Identify which cell holds the provided text, then report its (X, Y) central coordinate. 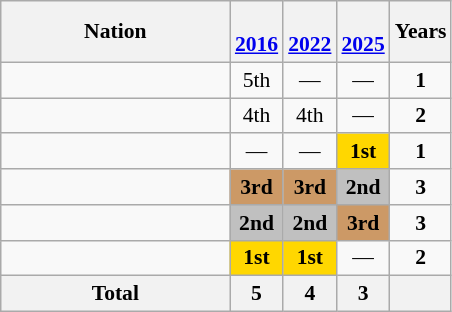
2016 (256, 32)
5th (256, 80)
5 (256, 294)
2025 (362, 32)
Total (116, 294)
4 (310, 294)
2022 (310, 32)
Years (421, 32)
Nation (116, 32)
